From the cell containing the given text, extract its center point as (x, y) coordinate. 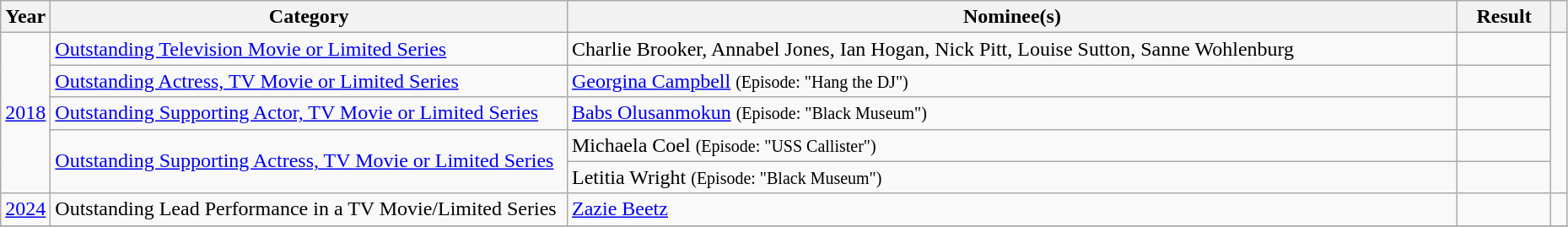
Category (309, 17)
Charlie Brooker, Annabel Jones, Ian Hogan, Nick Pitt, Louise Sutton, Sanne Wohlenburg (1012, 49)
Nominee(s) (1012, 17)
Year (25, 17)
2024 (25, 209)
Letitia Wright (Episode: "Black Museum") (1012, 177)
Babs Olusanmokun (Episode: "Black Museum") (1012, 113)
2018 (25, 113)
Outstanding Lead Performance in a TV Movie/Limited Series (309, 209)
Michaela Coel (Episode: "USS Callister") (1012, 145)
Zazie Beetz (1012, 209)
Outstanding Television Movie or Limited Series (309, 49)
Outstanding Supporting Actor, TV Movie or Limited Series (309, 113)
Result (1503, 17)
Outstanding Actress, TV Movie or Limited Series (309, 81)
Outstanding Supporting Actress, TV Movie or Limited Series (309, 161)
Georgina Campbell (Episode: "Hang the DJ") (1012, 81)
